Scan for the cell matching the given text and deliver its (X, Y) coordinate at center. 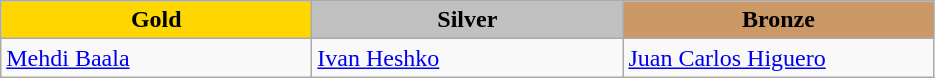
Mehdi Baala (156, 58)
Gold (156, 20)
Silver (468, 20)
Juan Carlos Higuero (778, 58)
Bronze (778, 20)
Ivan Heshko (468, 58)
